Find where the given text appears and provide that cell's center as [X, Y] coordinate. 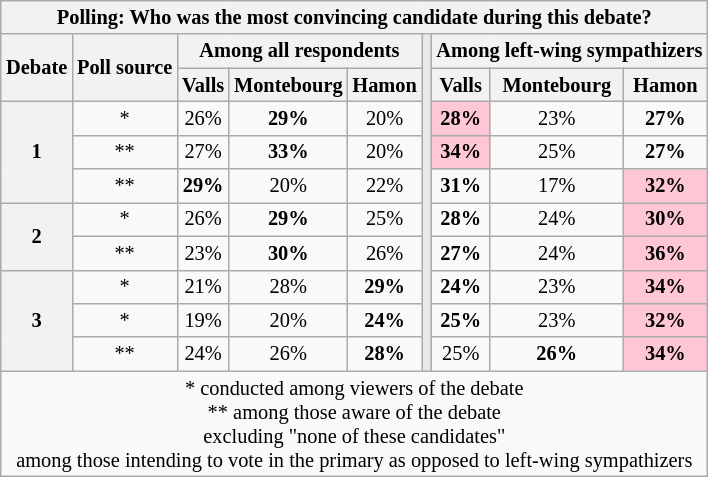
19% [203, 321]
Debate [36, 68]
2 [36, 236]
Poll source [124, 68]
3 [36, 320]
21% [203, 287]
36% [666, 253]
1 [36, 152]
33% [288, 152]
17% [557, 186]
Among left-wing sympathizers [569, 51]
Among all respondents [300, 51]
Polling: Who was the most convincing candidate during this debate? [354, 18]
22% [384, 186]
31% [460, 186]
